Detect which cell encompasses the target text, then output its (x, y) center coordinate. 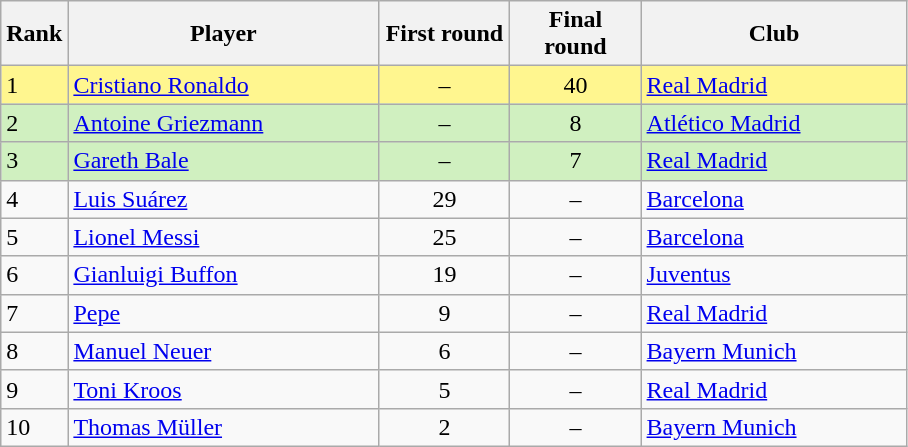
3 (34, 161)
40 (576, 85)
Pepe (224, 313)
Final round (576, 34)
1 (34, 85)
Manuel Neuer (224, 351)
Gianluigi Buffon (224, 275)
10 (34, 427)
First round (444, 34)
19 (444, 275)
25 (444, 237)
4 (34, 199)
Luis Suárez (224, 199)
Lionel Messi (224, 237)
Gareth Bale (224, 161)
Thomas Müller (224, 427)
Antoine Griezmann (224, 123)
Rank (34, 34)
Cristiano Ronaldo (224, 85)
Atlético Madrid (774, 123)
29 (444, 199)
Juventus (774, 275)
Club (774, 34)
Toni Kroos (224, 389)
Player (224, 34)
